Scan for the cell matching the given text and deliver its (x, y) coordinate at center. 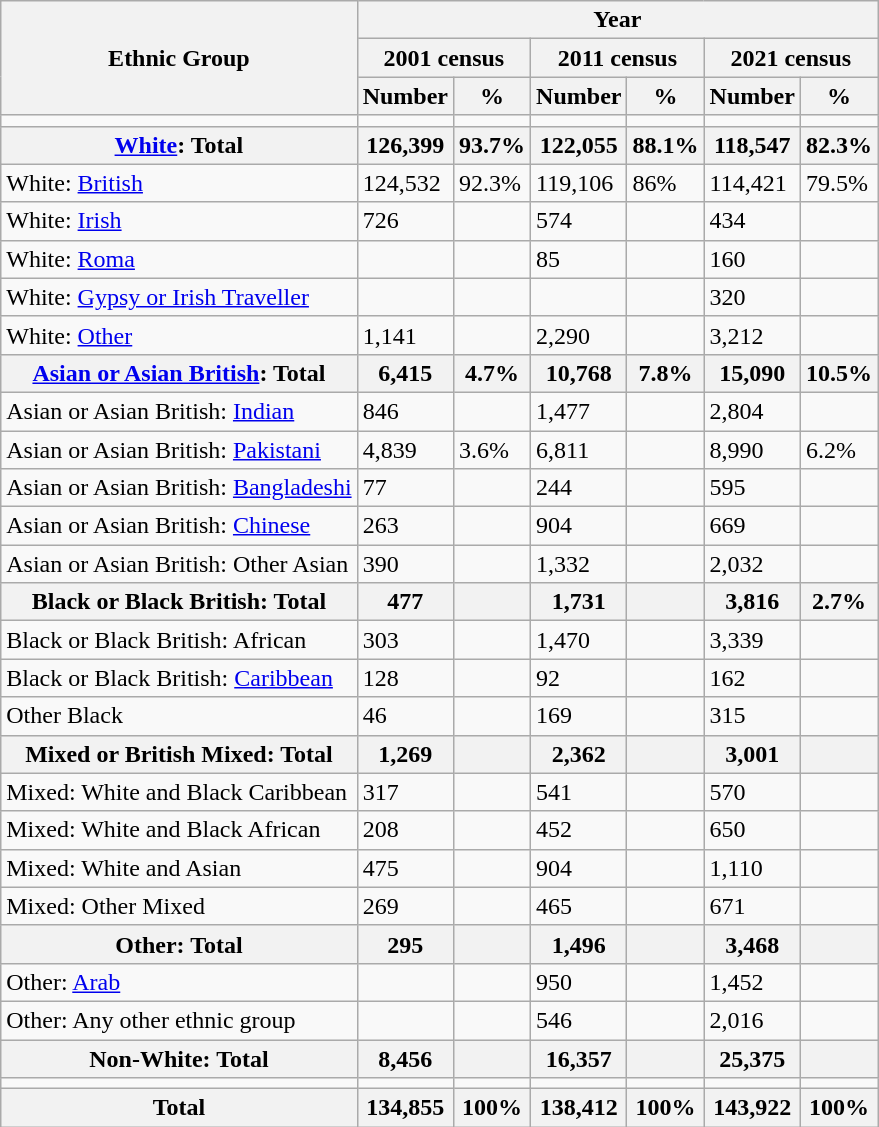
160 (752, 259)
434 (752, 221)
1,470 (579, 640)
134,855 (405, 1108)
88.1% (666, 145)
6,811 (579, 449)
128 (405, 678)
Asian or Asian British: Total (179, 373)
452 (579, 830)
Other: Arab (179, 982)
570 (752, 792)
595 (752, 488)
169 (579, 716)
White: Total (179, 145)
Other: Any other ethnic group (179, 1020)
671 (752, 906)
Non-White: Total (179, 1059)
Black or Black British: African (179, 640)
2011 census (618, 58)
669 (752, 526)
White: Gypsy or Irish Traveller (179, 297)
3,339 (752, 640)
Mixed: White and Asian (179, 868)
8,456 (405, 1059)
Year (617, 20)
2,362 (579, 754)
295 (405, 944)
390 (405, 564)
1,477 (579, 411)
114,421 (752, 183)
Black or Black British: Total (179, 602)
3,468 (752, 944)
1,731 (579, 602)
86% (666, 183)
Black or Black British: Caribbean (179, 678)
846 (405, 411)
Asian or Asian British: Other Asian (179, 564)
320 (752, 297)
Mixed: White and Black African (179, 830)
303 (405, 640)
1,141 (405, 335)
124,532 (405, 183)
541 (579, 792)
477 (405, 602)
263 (405, 526)
317 (405, 792)
126,399 (405, 145)
Other: Total (179, 944)
10,768 (579, 373)
Mixed: White and Black Caribbean (179, 792)
Asian or Asian British: Pakistani (179, 449)
6,415 (405, 373)
546 (579, 1020)
269 (405, 906)
82.3% (838, 145)
465 (579, 906)
85 (579, 259)
119,106 (579, 183)
162 (752, 678)
3,001 (752, 754)
15,090 (752, 373)
2.7% (838, 602)
Ethnic Group (179, 58)
White: British (179, 183)
Total (179, 1108)
6.2% (838, 449)
2021 census (790, 58)
1,269 (405, 754)
White: Irish (179, 221)
208 (405, 830)
475 (405, 868)
3,816 (752, 602)
White: Other (179, 335)
650 (752, 830)
Mixed or British Mixed: Total (179, 754)
4.7% (492, 373)
122,055 (579, 145)
3.6% (492, 449)
White: Roma (179, 259)
7.8% (666, 373)
Asian or Asian British: Bangladeshi (179, 488)
16,357 (579, 1059)
138,412 (579, 1108)
46 (405, 716)
2001 census (444, 58)
8,990 (752, 449)
93.7% (492, 145)
574 (579, 221)
2,016 (752, 1020)
79.5% (838, 183)
950 (579, 982)
118,547 (752, 145)
2,032 (752, 564)
1,452 (752, 982)
1,110 (752, 868)
315 (752, 716)
10.5% (838, 373)
92.3% (492, 183)
Asian or Asian British: Indian (179, 411)
Asian or Asian British: Chinese (179, 526)
726 (405, 221)
Mixed: Other Mixed (179, 906)
2,804 (752, 411)
Other Black (179, 716)
143,922 (752, 1108)
92 (579, 678)
2,290 (579, 335)
25,375 (752, 1059)
1,332 (579, 564)
4,839 (405, 449)
3,212 (752, 335)
77 (405, 488)
1,496 (579, 944)
244 (579, 488)
